Locate the cell with the specified text and output its (x, y) center coordinate. 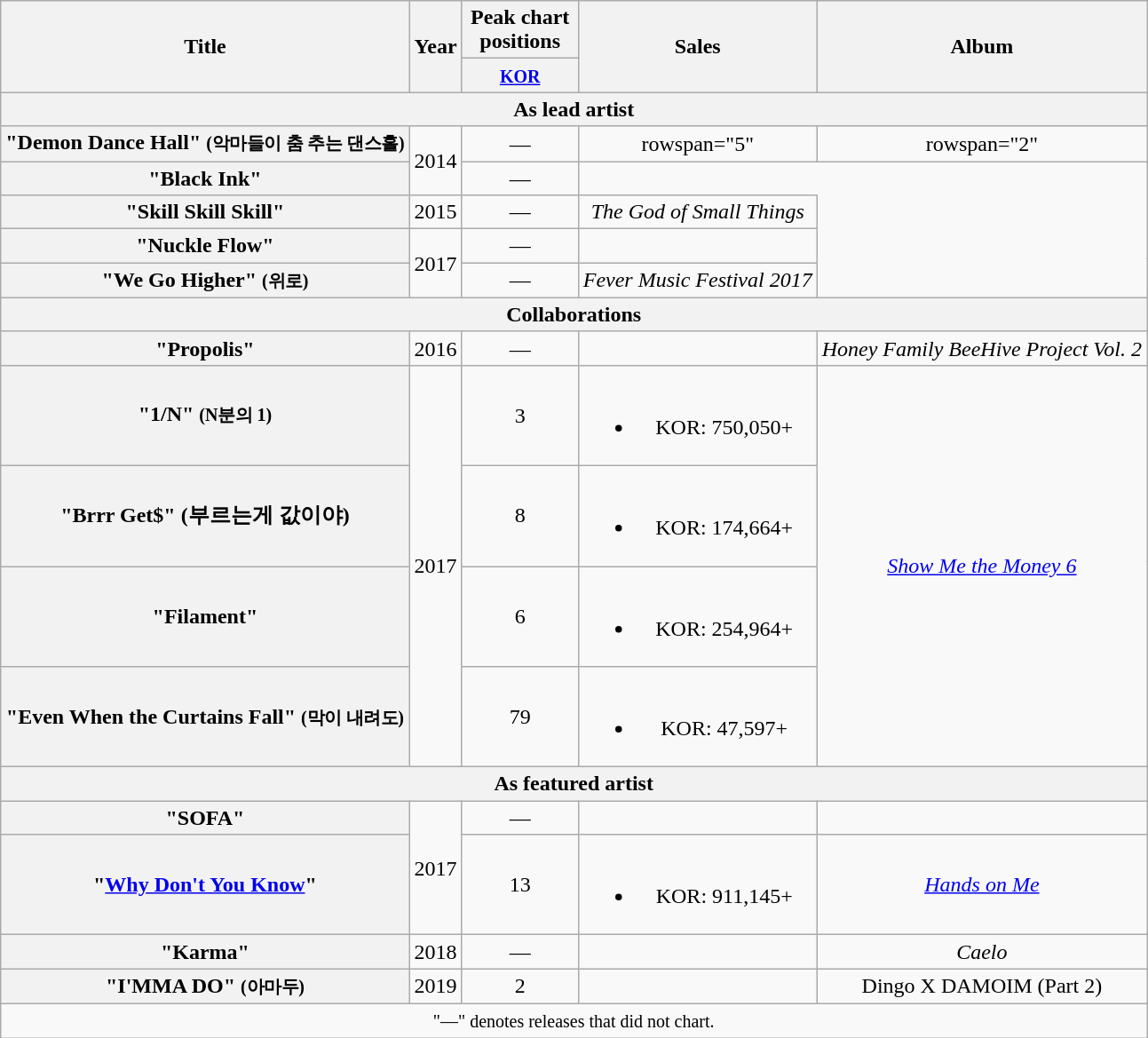
Collaborations (574, 314)
"Demon Dance Hall" (악마들이 춤 추는 댄스홀) (205, 144)
Show Me the Money 6 (982, 566)
Hands on Me (982, 884)
KOR: 911,145+ (698, 884)
KOR: 750,050+ (698, 416)
3 (520, 416)
Sales (698, 46)
KOR (520, 75)
"Black Ink" (205, 178)
"Propolis" (205, 348)
"I'MMA DO" (아마두) (205, 986)
KOR: 47,597+ (698, 717)
2019 (435, 986)
8 (520, 515)
79 (520, 717)
Year (435, 46)
"—" denotes releases that did not chart. (574, 1020)
Peak chart positions (520, 30)
KOR: 174,664+ (698, 515)
KOR: 254,964+ (698, 616)
"We Go Higher" (위로) (205, 281)
2014 (435, 161)
"Even When the Curtains Fall" (막이 내려도) (205, 717)
"Brrr Get$" (부르는게 값이야) (205, 515)
As lead artist (574, 109)
13 (520, 884)
rowspan="5" (698, 144)
"1/N" (N분의 1) (205, 416)
Honey Family BeeHive Project Vol. 2 (982, 348)
6 (520, 616)
Fever Music Festival 2017 (698, 281)
2018 (435, 952)
2016 (435, 348)
"Why Don't You Know" (205, 884)
"Filament" (205, 616)
"Karma" (205, 952)
Title (205, 46)
Caelo (982, 952)
Album (982, 46)
"Nuckle Flow" (205, 246)
2015 (435, 212)
The God of Small Things (698, 212)
Dingo X DAMOIM (Part 2) (982, 986)
rowspan="2" (982, 144)
As featured artist (574, 784)
"SOFA" (205, 818)
2 (520, 986)
"Skill Skill Skill" (205, 212)
